Output the (X, Y) coordinate of the center of the cell containing the given text.  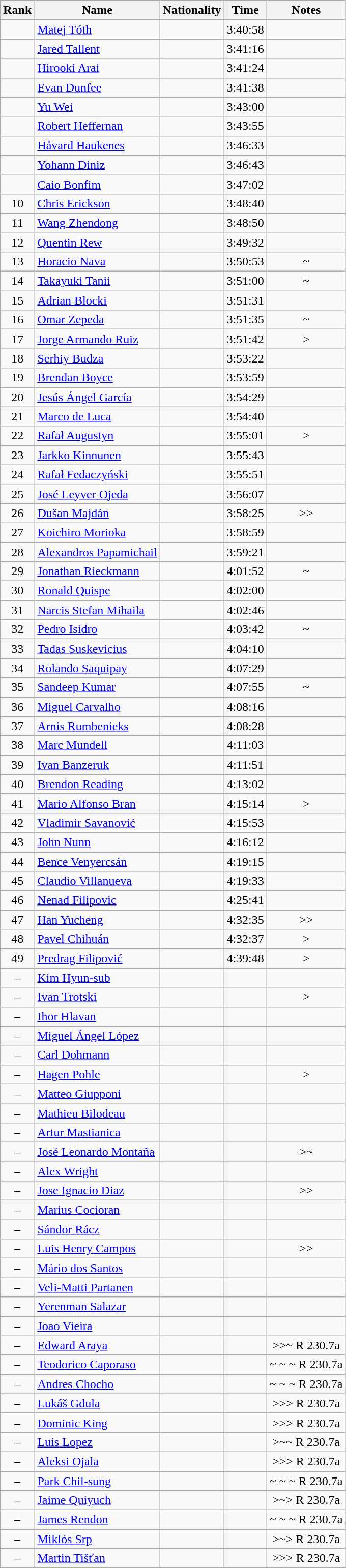
3:51:35 (245, 320)
Rafał Augustyn (97, 436)
José Leonardo Montaña (97, 1152)
Matej Tóth (97, 29)
45 (17, 881)
41 (17, 803)
17 (17, 339)
Marc Mundell (97, 745)
Vladimir Savanović (97, 823)
Jaime Quiyuch (97, 1500)
Claudio Villanueva (97, 881)
3:51:31 (245, 300)
Serhiy Budza (97, 358)
12 (17, 243)
3:48:50 (245, 223)
Quentin Rew (97, 243)
Han Yucheng (97, 920)
3:58:25 (245, 513)
Pavel Chihuán (97, 939)
Aleksi Ojala (97, 1461)
3:58:59 (245, 532)
>~ (306, 1152)
15 (17, 300)
3:56:07 (245, 494)
4:19:33 (245, 881)
3:43:55 (245, 126)
Arnis Rumbenieks (97, 726)
4:19:15 (245, 862)
Mathieu Bilodeau (97, 1113)
4:08:16 (245, 707)
3:49:32 (245, 243)
4:16:12 (245, 842)
Martin Tišťan (97, 1558)
4:13:02 (245, 784)
4:39:48 (245, 958)
4:02:46 (245, 610)
Jarkko Kinnunen (97, 455)
Caio Bonfim (97, 184)
3:46:33 (245, 145)
3:55:43 (245, 455)
Rank (17, 10)
32 (17, 629)
35 (17, 687)
>>~ R 230.7a (306, 1345)
3:41:24 (245, 68)
3:54:40 (245, 416)
Nationality (192, 10)
4:02:00 (245, 591)
Name (97, 10)
James Rendon (97, 1520)
Veli-Matti Partanen (97, 1287)
Alexandros Papamichail (97, 552)
Rolando Saquipay (97, 668)
38 (17, 745)
Chris Erickson (97, 203)
Ronald Quispe (97, 591)
Adrian Blocki (97, 300)
Notes (306, 10)
Takayuki Tanii (97, 281)
Rafał Fedaczyński (97, 474)
Ihor Hlavan (97, 1016)
>~~ R 230.7a (306, 1442)
40 (17, 784)
John Nunn (97, 842)
3:51:42 (245, 339)
10 (17, 203)
Time (245, 10)
44 (17, 862)
Omar Zepeda (97, 320)
Artur Mastianica (97, 1132)
4:32:37 (245, 939)
Hirooki Arai (97, 68)
Wang Zhendong (97, 223)
Kim Hyun-sub (97, 978)
3:43:00 (245, 107)
4:11:51 (245, 765)
30 (17, 591)
Edward Araya (97, 1345)
Andres Chocho (97, 1384)
Narcis Stefan Mihaila (97, 610)
Dušan Majdán (97, 513)
3:53:22 (245, 358)
Sandeep Kumar (97, 687)
27 (17, 532)
4:04:10 (245, 649)
25 (17, 494)
Jonathan Rieckmann (97, 571)
Luis Henry Campos (97, 1249)
Jared Tallent (97, 49)
Jesús Ángel García (97, 397)
36 (17, 707)
Luis Lopez (97, 1442)
Lukáš Gdula (97, 1403)
Brendon Reading (97, 784)
Ivan Trotski (97, 997)
Marius Cocioran (97, 1210)
Park Chil-sung (97, 1481)
3:41:16 (245, 49)
Carl Dohmann (97, 1055)
Yerenman Salazar (97, 1307)
Tadas Suskevicius (97, 649)
46 (17, 900)
Predrag Filipović (97, 958)
4:15:14 (245, 803)
22 (17, 436)
Mário dos Santos (97, 1268)
Jose Ignacio Diaz (97, 1191)
Matteo Giupponi (97, 1094)
3:54:29 (245, 397)
19 (17, 378)
Teodorico Caporaso (97, 1365)
3:48:40 (245, 203)
Pedro Isidro (97, 629)
4:01:52 (245, 571)
Dominic King (97, 1423)
4:03:42 (245, 629)
Evan Dunfee (97, 87)
3:59:21 (245, 552)
Miguel Carvalho (97, 707)
4:25:41 (245, 900)
Koichiro Morioka (97, 532)
48 (17, 939)
43 (17, 842)
4:11:03 (245, 745)
Brendan Boyce (97, 378)
47 (17, 920)
Marco de Luca (97, 416)
29 (17, 571)
39 (17, 765)
4:07:29 (245, 668)
3:55:51 (245, 474)
4:07:55 (245, 687)
4:15:53 (245, 823)
Sándor Rácz (97, 1229)
Ivan Banzeruk (97, 765)
Miguel Ángel López (97, 1036)
Jorge Armando Ruiz (97, 339)
Yu Wei (97, 107)
42 (17, 823)
33 (17, 649)
3:51:00 (245, 281)
Hagen Pohle (97, 1074)
Nenad Filipovic (97, 900)
Alex Wright (97, 1171)
4:32:35 (245, 920)
José Leyver Ojeda (97, 494)
3:53:59 (245, 378)
13 (17, 262)
Bence Venyercsán (97, 862)
3:41:38 (245, 87)
3:55:01 (245, 436)
Robert Heffernan (97, 126)
23 (17, 455)
34 (17, 668)
37 (17, 726)
31 (17, 610)
20 (17, 397)
26 (17, 513)
3:47:02 (245, 184)
Håvard Haukenes (97, 145)
3:40:58 (245, 29)
18 (17, 358)
Mario Alfonso Bran (97, 803)
14 (17, 281)
3:50:53 (245, 262)
Miklós Srp (97, 1539)
4:08:28 (245, 726)
Joao Vieira (97, 1326)
16 (17, 320)
28 (17, 552)
24 (17, 474)
21 (17, 416)
49 (17, 958)
3:46:43 (245, 165)
Yohann Diniz (97, 165)
Horacio Nava (97, 262)
11 (17, 223)
